Return [X, Y] of the center of cell containing provided text 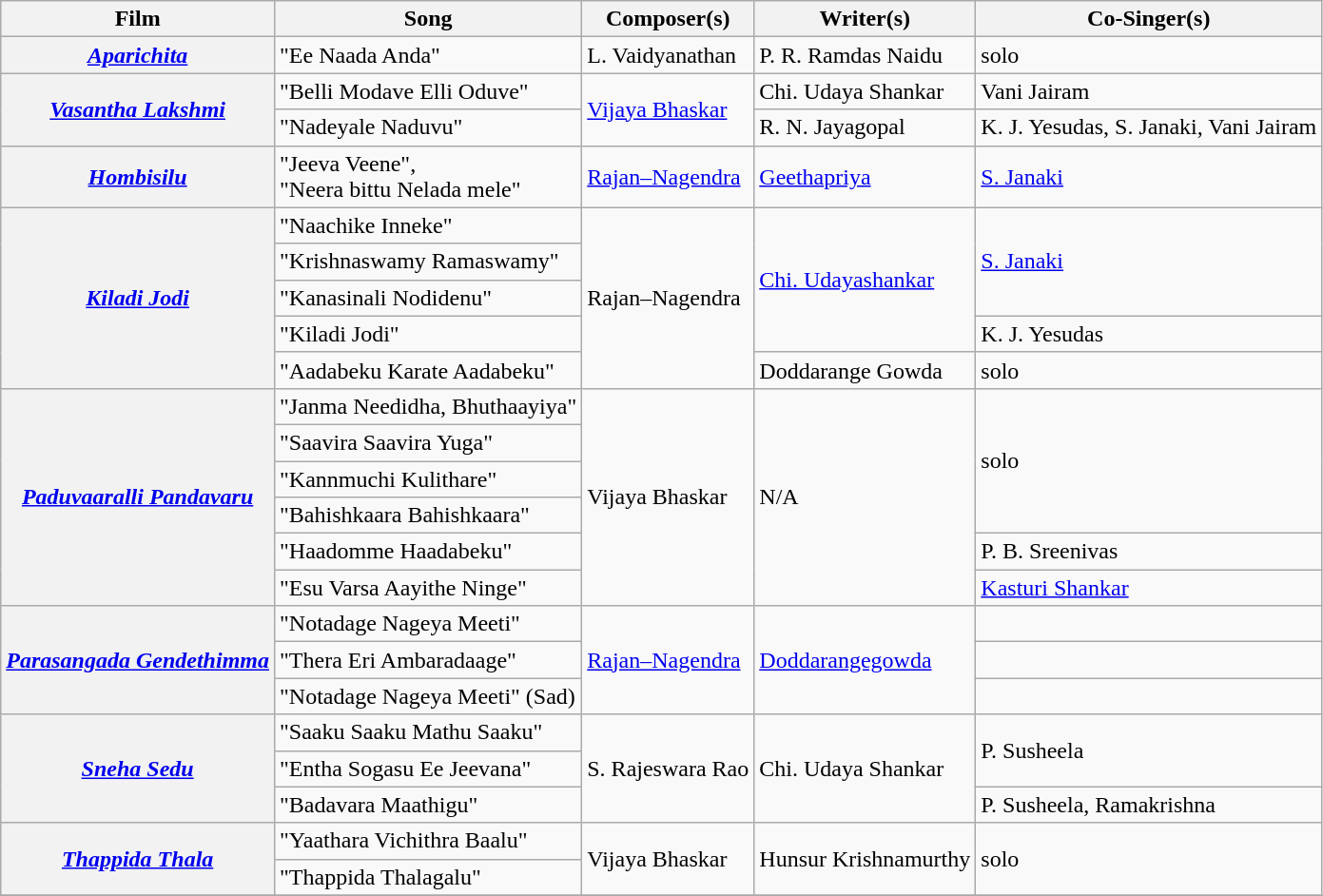
"Notadage Nageya Meeti" (Sad) [428, 696]
"Thera Eri Ambaradaage" [428, 660]
Doddarangegowda [866, 660]
Vani Jairam [1149, 91]
"Thappida Thalagalu" [428, 877]
"Krishnaswamy Ramaswamy" [428, 262]
P. B. Sreenivas [1149, 552]
Kasturi Shankar [1149, 588]
"Yaathara Vichithra Baalu" [428, 841]
Hunsur Krishnamurthy [866, 859]
"Nadeyale Naduvu" [428, 127]
Chi. Udayashankar [866, 280]
"Saavira Saavira Yuga" [428, 442]
N/A [866, 497]
"Kanasinali Nodidenu" [428, 298]
Aparichita [138, 55]
"Kiladi Jodi" [428, 334]
"Kannmuchi Kulithare" [428, 478]
Doddarange Gowda [866, 370]
Composer(s) [668, 19]
Geethapriya [866, 177]
"Haadomme Haadabeku" [428, 552]
Hombisilu [138, 177]
"Bahishkaara Bahishkaara" [428, 516]
"Esu Varsa Aayithe Ninge" [428, 588]
Film [138, 19]
K. J. Yesudas [1149, 334]
"Janma Needidha, Bhuthaayiya" [428, 406]
P. Susheela, Ramakrishna [1149, 805]
P. Susheela [1149, 750]
Kiladi Jodi [138, 298]
Parasangada Gendethimma [138, 660]
Song [428, 19]
Vasantha Lakshmi [138, 109]
"Entha Sogasu Ee Jeevana" [428, 769]
"Naachike Inneke" [428, 225]
"Saaku Saaku Mathu Saaku" [428, 732]
L. Vaidyanathan [668, 55]
Co-Singer(s) [1149, 19]
Thappida Thala [138, 859]
S. Rajeswara Rao [668, 769]
R. N. Jayagopal [866, 127]
K. J. Yesudas, S. Janaki, Vani Jairam [1149, 127]
P. R. Ramdas Naidu [866, 55]
"Jeeva Veene","Neera bittu Nelada mele" [428, 177]
"Badavara Maathigu" [428, 805]
Writer(s) [866, 19]
"Ee Naada Anda" [428, 55]
"Notadage Nageya Meeti" [428, 624]
Sneha Sedu [138, 769]
"Belli Modave Elli Oduve" [428, 91]
"Aadabeku Karate Aadabeku" [428, 370]
Paduvaaralli Pandavaru [138, 497]
